From the cell containing the given text, extract its center point as (x, y) coordinate. 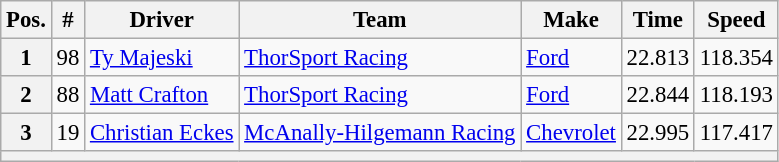
118.354 (736, 58)
Driver (162, 20)
118.193 (736, 95)
McAnally-Hilgemann Racing (380, 133)
117.417 (736, 133)
1 (26, 58)
Speed (736, 20)
22.813 (658, 58)
Pos. (26, 20)
22.995 (658, 133)
2 (26, 95)
98 (68, 58)
Matt Crafton (162, 95)
88 (68, 95)
22.844 (658, 95)
Team (380, 20)
Time (658, 20)
19 (68, 133)
Ty Majeski (162, 58)
# (68, 20)
Chevrolet (571, 133)
Make (571, 20)
Christian Eckes (162, 133)
3 (26, 133)
